Return the [X, Y] coordinate for the center point of the cell that contains the specified text.  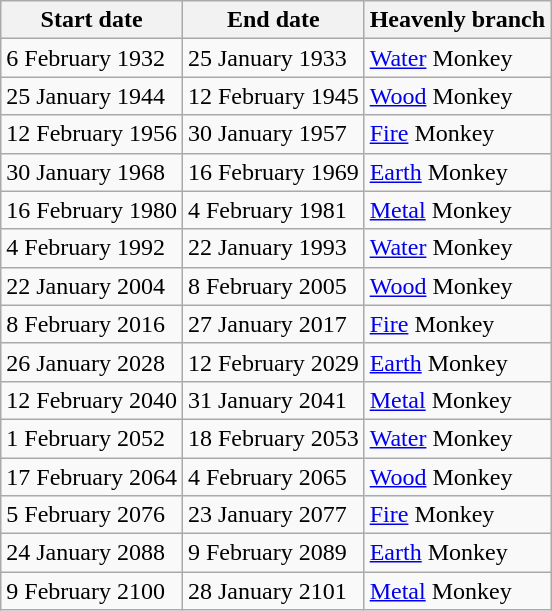
Start date [92, 20]
24 January 2088 [92, 553]
Heavenly branch [457, 20]
1 February 2052 [92, 438]
8 February 2005 [273, 286]
6 February 1932 [92, 58]
30 January 1968 [92, 172]
12 February 1945 [273, 96]
26 January 2028 [92, 362]
30 January 1957 [273, 134]
4 February 2065 [273, 477]
8 February 2016 [92, 324]
25 January 1933 [273, 58]
28 January 2101 [273, 591]
End date [273, 20]
17 February 2064 [92, 477]
25 January 1944 [92, 96]
22 January 1993 [273, 248]
4 February 1981 [273, 210]
16 February 1969 [273, 172]
12 February 1956 [92, 134]
9 February 2100 [92, 591]
18 February 2053 [273, 438]
23 January 2077 [273, 515]
5 February 2076 [92, 515]
27 January 2017 [273, 324]
4 February 1992 [92, 248]
9 February 2089 [273, 553]
12 February 2029 [273, 362]
22 January 2004 [92, 286]
31 January 2041 [273, 400]
16 February 1980 [92, 210]
12 February 2040 [92, 400]
